Return the (X, Y) coordinate for the center point of the cell that contains the specified text.  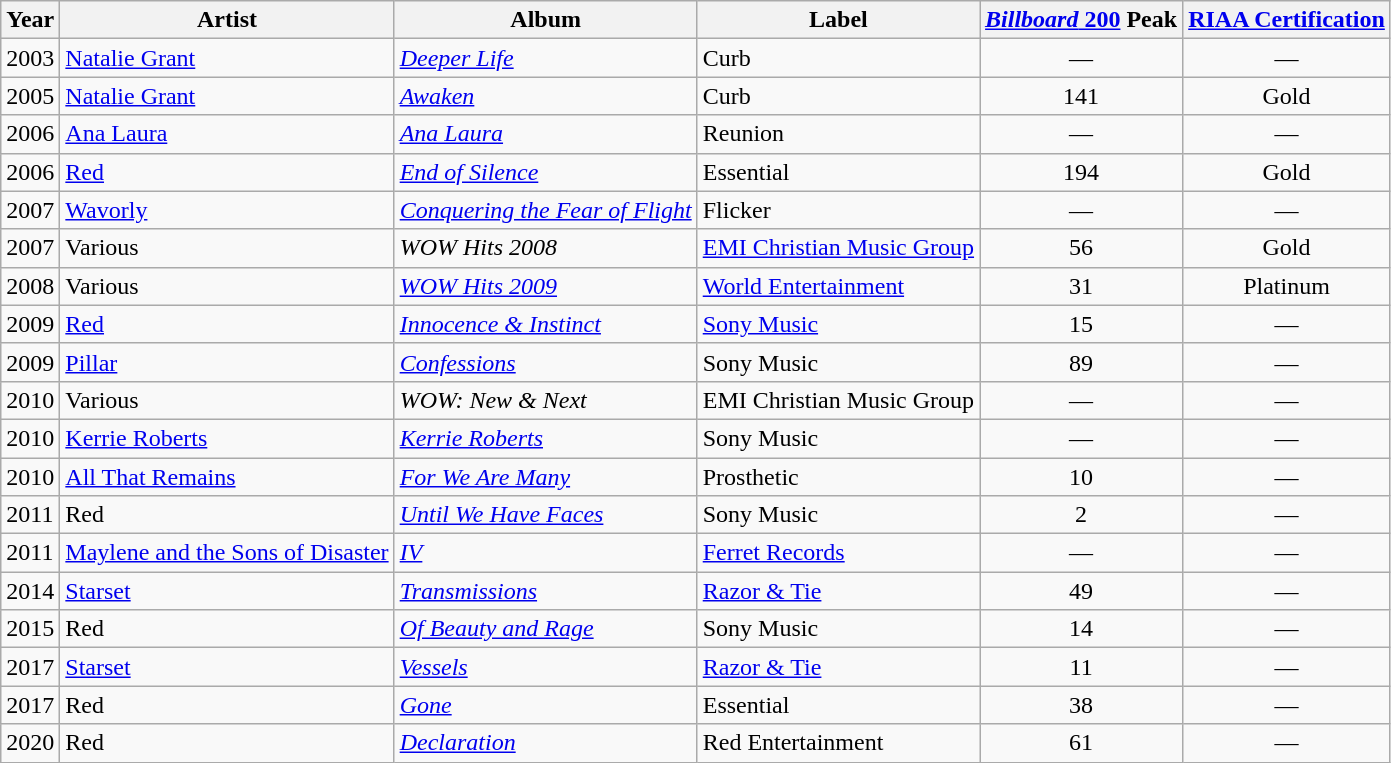
Red Entertainment (838, 743)
Of Beauty and Rage (546, 629)
2020 (30, 743)
2 (1082, 515)
Ferret Records (838, 553)
2014 (30, 591)
Vessels (546, 667)
Label (838, 20)
Billboard 200 Peak (1082, 20)
2003 (30, 58)
RIAA Certification (1287, 20)
11 (1082, 667)
World Entertainment (838, 286)
49 (1082, 591)
2005 (30, 96)
Prosthetic (838, 477)
Awaken (546, 96)
89 (1082, 362)
Year (30, 20)
61 (1082, 743)
Until We Have Faces (546, 515)
Declaration (546, 743)
Maylene and the Sons of Disaster (227, 553)
38 (1082, 705)
31 (1082, 286)
Deeper Life (546, 58)
56 (1082, 248)
Artist (227, 20)
Gone (546, 705)
15 (1082, 324)
End of Silence (546, 172)
Transmissions (546, 591)
Conquering the Fear of Flight (546, 210)
IV (546, 553)
Album (546, 20)
For We Are Many (546, 477)
2015 (30, 629)
Reunion (838, 134)
All That Remains (227, 477)
Pillar (227, 362)
WOW Hits 2009 (546, 286)
141 (1082, 96)
10 (1082, 477)
2008 (30, 286)
Confessions (546, 362)
14 (1082, 629)
WOW: New & Next (546, 400)
Platinum (1287, 286)
194 (1082, 172)
Innocence & Instinct (546, 324)
Wavorly (227, 210)
WOW Hits 2008 (546, 248)
Flicker (838, 210)
